Return [x, y] of the center of cell containing provided text 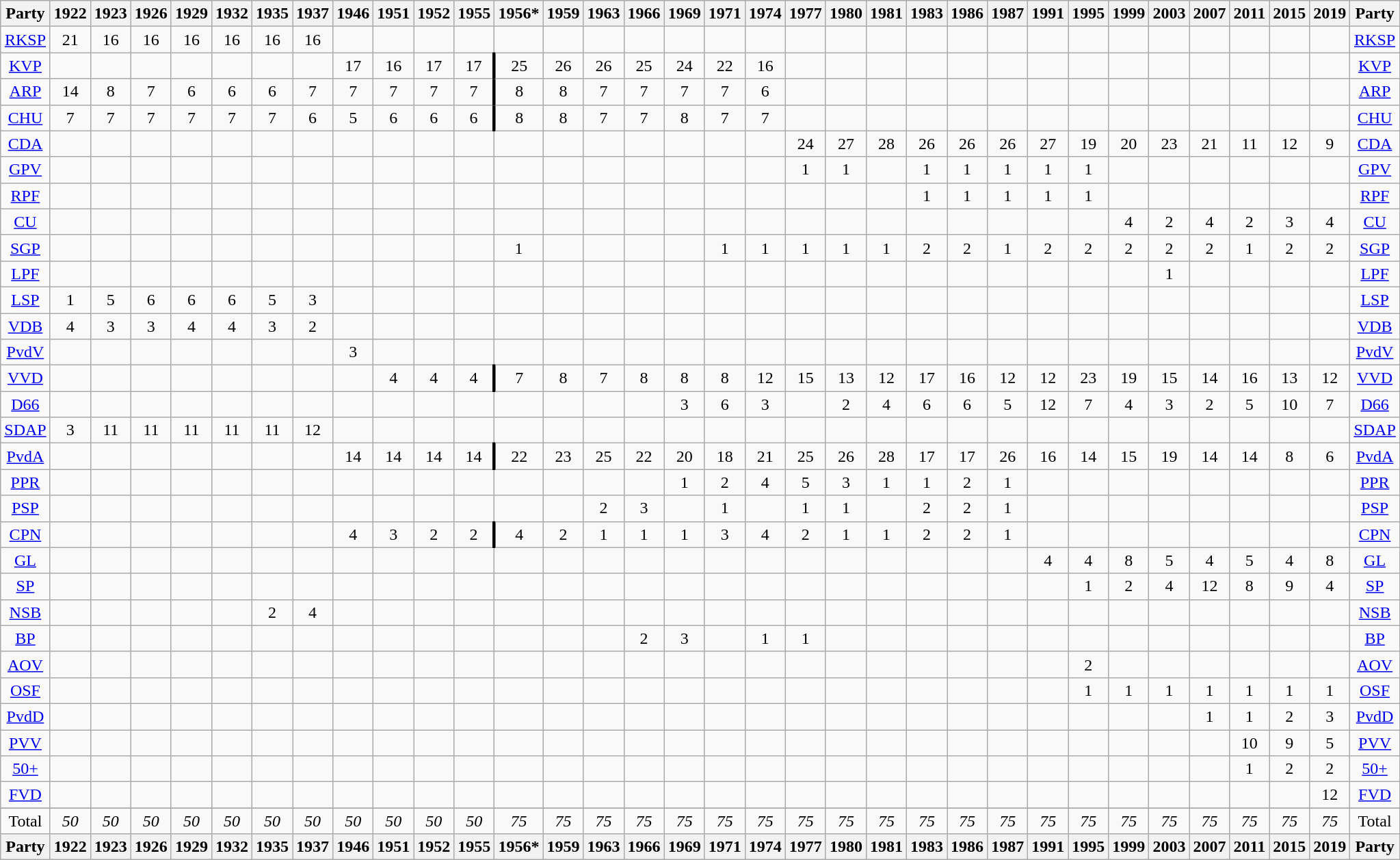
18 [725, 456]
